Extract the [x, y] coordinate from the center of the cell holding the provided text.  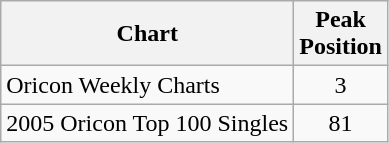
Oricon Weekly Charts [148, 85]
2005 Oricon Top 100 Singles [148, 123]
Chart [148, 34]
81 [341, 123]
3 [341, 85]
PeakPosition [341, 34]
